Return [x, y] of the center of cell containing provided text 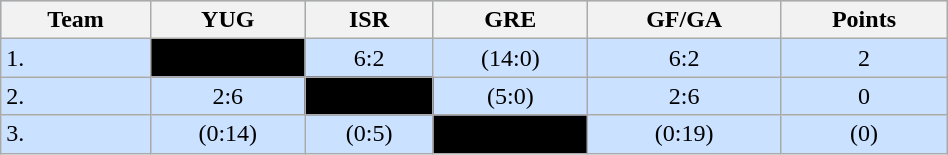
YUG [228, 20]
3. [76, 134]
(0:5) [369, 134]
(0) [864, 134]
2. [76, 96]
Points [864, 20]
ISR [369, 20]
(0:14) [228, 134]
GF/GA [684, 20]
0 [864, 96]
2 [864, 58]
Team [76, 20]
1. [76, 58]
GRE [510, 20]
(14:0) [510, 58]
(0:19) [684, 134]
(5:0) [510, 96]
